Return (x, y) of the center of cell containing provided text 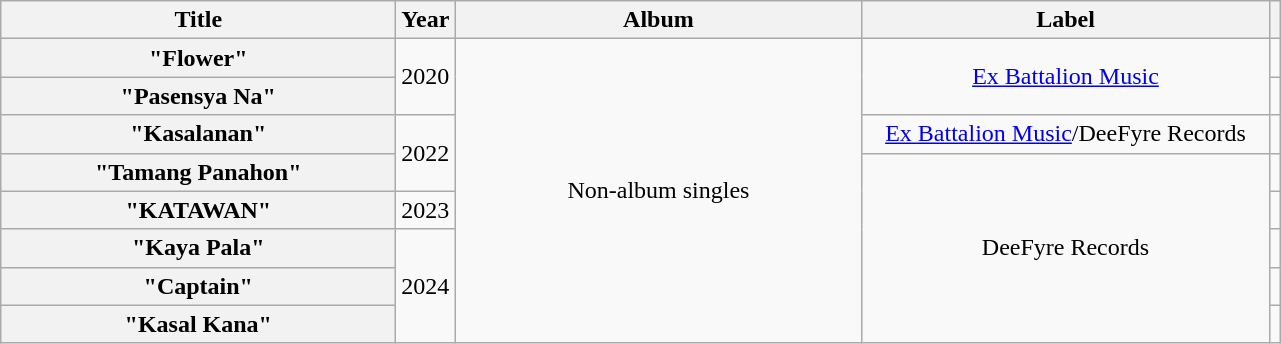
Album (658, 20)
"Kaya Pala" (198, 248)
"Flower" (198, 58)
Label (1066, 20)
"Tamang Panahon" (198, 172)
Title (198, 20)
"Captain" (198, 286)
"KATAWAN" (198, 210)
2020 (426, 77)
"Pasensya Na" (198, 96)
DeeFyre Records (1066, 248)
Ex Battalion Music (1066, 77)
2022 (426, 153)
Ex Battalion Music/DeeFyre Records (1066, 134)
Non-album singles (658, 191)
"Kasal Kana" (198, 324)
2023 (426, 210)
"Kasalanan" (198, 134)
Year (426, 20)
2024 (426, 286)
